From the cell containing the given text, extract its center point as [X, Y] coordinate. 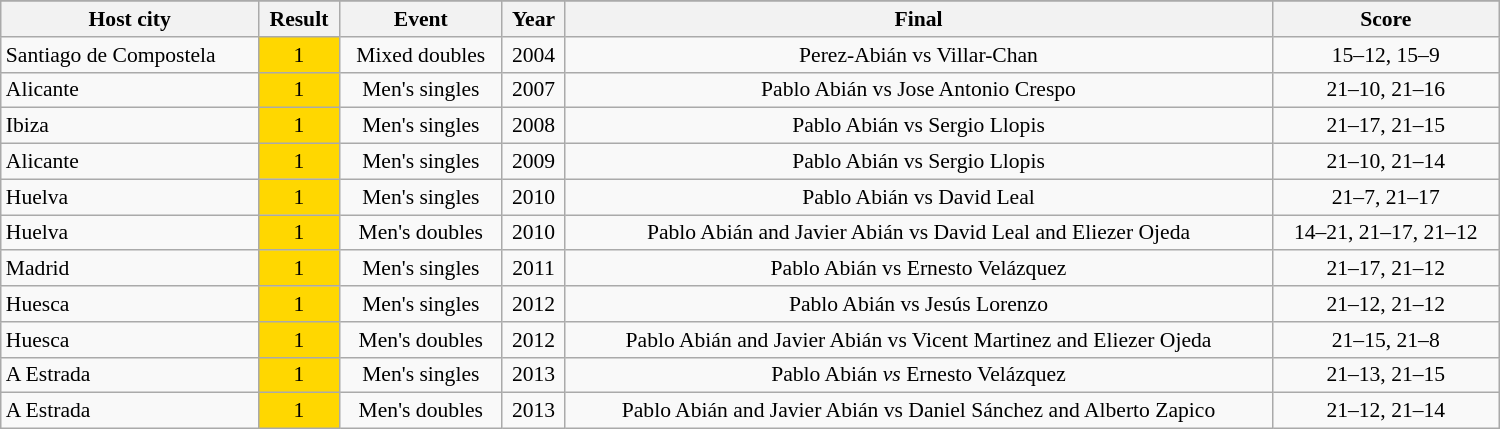
Pablo Abián vs Jose Antonio Crespo [918, 90]
Pablo Abián and Javier Abián vs Vicent Martinez and Eliezer Ojeda [918, 340]
2007 [533, 90]
Result [300, 19]
Final [918, 19]
2009 [533, 162]
21–15, 21–8 [1386, 340]
21–13, 21–15 [1386, 375]
Mixed doubles [420, 55]
21–12, 21–14 [1386, 411]
2011 [533, 269]
21–10, 21–16 [1386, 90]
Score [1386, 19]
14–21, 21–17, 21–12 [1386, 233]
21–17, 21–12 [1386, 269]
21–12, 21–12 [1386, 304]
21–10, 21–14 [1386, 162]
Host city [130, 19]
2008 [533, 126]
21–17, 21–15 [1386, 126]
Pablo Abián and Javier Abián vs David Leal and Eliezer Ojeda [918, 233]
Ibiza [130, 126]
Event [420, 19]
Pablo Abián vs David Leal [918, 197]
Perez-Abián vs Villar-Chan [918, 55]
Madrid [130, 269]
Santiago de Compostela [130, 55]
Year [533, 19]
Pablo Abián vs Jesús Lorenzo [918, 304]
15–12, 15–9 [1386, 55]
2004 [533, 55]
21–7, 21–17 [1386, 197]
Pablo Abián and Javier Abián vs Daniel Sánchez and Alberto Zapico [918, 411]
